Find where the given text appears and provide that cell's center as (X, Y) coordinate. 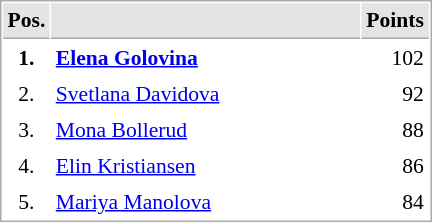
4. (26, 165)
Pos. (26, 21)
1. (26, 57)
Svetlana Davidova (206, 93)
92 (396, 93)
88 (396, 129)
Mariya Manolova (206, 201)
84 (396, 201)
102 (396, 57)
3. (26, 129)
Points (396, 21)
Mona Bollerud (206, 129)
Elin Kristiansen (206, 165)
2. (26, 93)
86 (396, 165)
Elena Golovina (206, 57)
5. (26, 201)
